Find where the given text appears and provide that cell's center as (X, Y) coordinate. 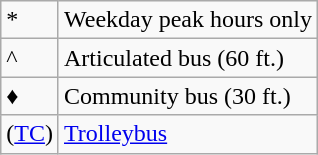
Trolleybus (188, 134)
Articulated bus (60 ft.) (188, 58)
(TC) (30, 134)
^ (30, 58)
Community bus (30 ft.) (188, 96)
Weekday peak hours only (188, 20)
♦ (30, 96)
* (30, 20)
